Scan for the cell matching the given text and deliver its [x, y] coordinate at center. 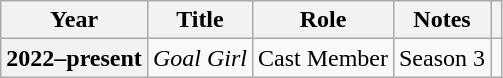
Cast Member [322, 58]
2022–present [74, 58]
Title [200, 20]
Season 3 [442, 58]
Year [74, 20]
Notes [442, 20]
Role [322, 20]
Goal Girl [200, 58]
